Determine the (X, Y) coordinate at the center of the cell enclosing the given text.  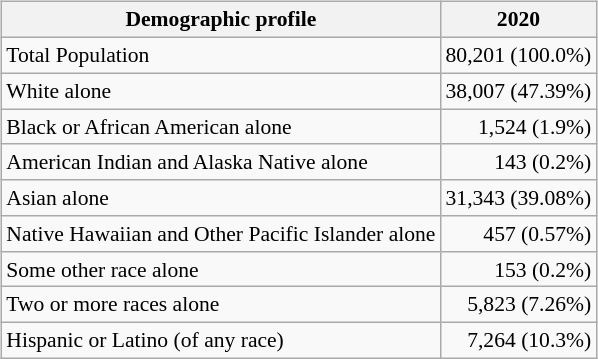
Some other race alone (220, 269)
457 (0.57%) (519, 234)
Native Hawaiian and Other Pacific Islander alone (220, 234)
Demographic profile (220, 20)
Hispanic or Latino (of any race) (220, 340)
5,823 (7.26%) (519, 305)
2020 (519, 20)
153 (0.2%) (519, 269)
White alone (220, 91)
1,524 (1.9%) (519, 127)
Total Population (220, 55)
7,264 (10.3%) (519, 340)
American Indian and Alaska Native alone (220, 162)
38,007 (47.39%) (519, 91)
Asian alone (220, 198)
Black or African American alone (220, 127)
31,343 (39.08%) (519, 198)
Two or more races alone (220, 305)
80,201 (100.0%) (519, 55)
143 (0.2%) (519, 162)
